Scan for the cell matching the given text and deliver its [X, Y] coordinate at center. 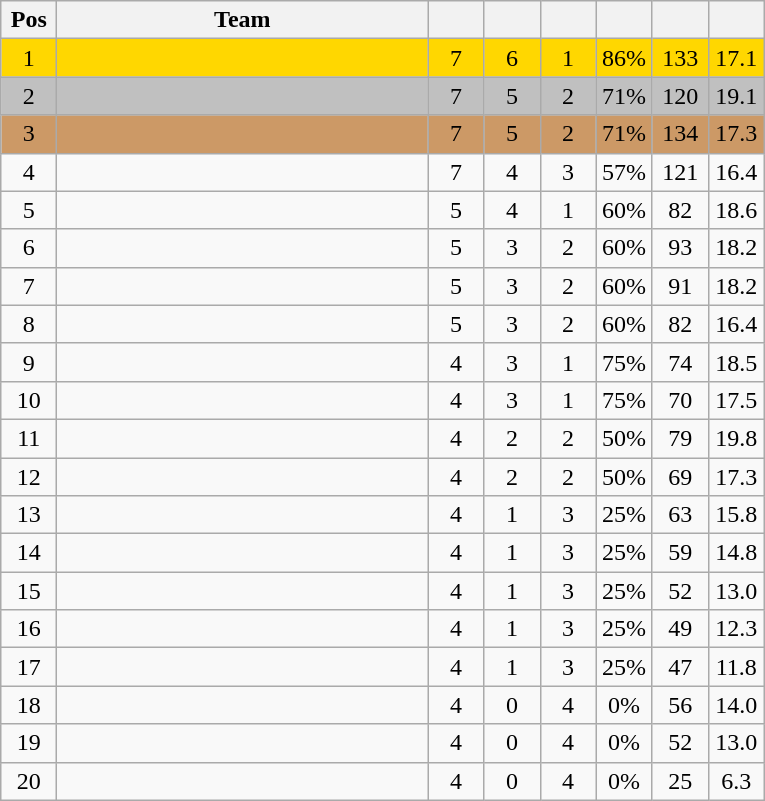
17.5 [736, 400]
11.8 [736, 667]
47 [680, 667]
20 [29, 781]
12.3 [736, 629]
17.1 [736, 58]
133 [680, 58]
57% [624, 172]
86% [624, 58]
56 [680, 705]
16 [29, 629]
15 [29, 591]
8 [29, 324]
93 [680, 248]
49 [680, 629]
19.1 [736, 96]
10 [29, 400]
12 [29, 477]
91 [680, 286]
14 [29, 553]
18 [29, 705]
74 [680, 362]
9 [29, 362]
79 [680, 438]
121 [680, 172]
59 [680, 553]
13 [29, 515]
15.8 [736, 515]
17 [29, 667]
18.6 [736, 210]
134 [680, 134]
18.5 [736, 362]
25 [680, 781]
69 [680, 477]
19.8 [736, 438]
Team [242, 20]
Pos [29, 20]
120 [680, 96]
63 [680, 515]
14.8 [736, 553]
70 [680, 400]
6.3 [736, 781]
14.0 [736, 705]
11 [29, 438]
19 [29, 743]
